Determine the (x, y) coordinate at the center of the cell enclosing the given text.  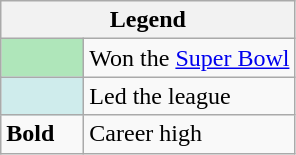
Bold (42, 134)
Career high (190, 134)
Legend (148, 20)
Led the league (190, 96)
Won the Super Bowl (190, 58)
